Pinpoint the cell where the given text exists, returning its (X, Y) midpoint coordinate. 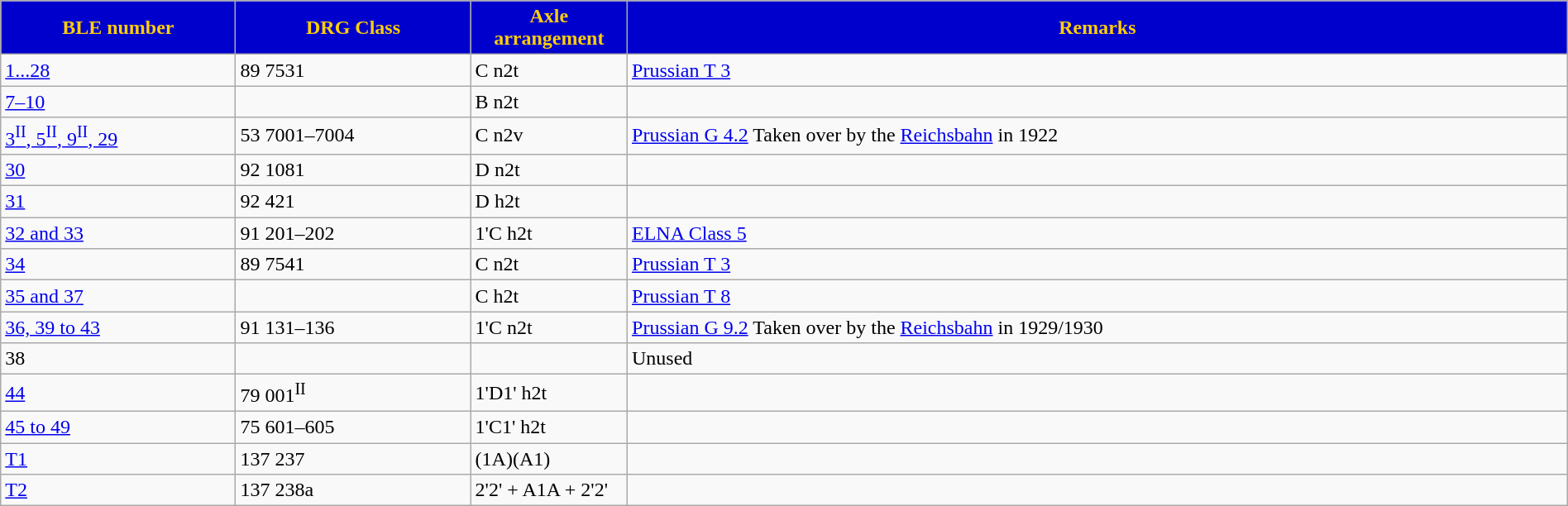
35 and 37 (118, 296)
3II, 5II, 9II, 29 (118, 136)
ELNA Class 5 (1098, 233)
(1A)(A1) (549, 459)
92 1081 (353, 169)
91 131–136 (353, 327)
Prussian T 8 (1098, 296)
Axle arrangement (549, 28)
38 (118, 359)
BLE number (118, 28)
137 237 (353, 459)
45 to 49 (118, 427)
Remarks (1098, 28)
1'C n2t (549, 327)
T1 (118, 459)
89 7531 (353, 70)
92 421 (353, 202)
Prussian G 9.2 Taken over by the Reichsbahn in 1929/1930 (1098, 327)
T2 (118, 490)
B n2t (549, 102)
D h2t (549, 202)
Unused (1098, 359)
C h2t (549, 296)
91 201–202 (353, 233)
34 (118, 265)
36, 39 to 43 (118, 327)
D n2t (549, 169)
1'C h2t (549, 233)
32 and 33 (118, 233)
7–10 (118, 102)
1...28 (118, 70)
2'2' + A1A + 2'2' (549, 490)
Prussian G 4.2 Taken over by the Reichsbahn in 1922 (1098, 136)
89 7541 (353, 265)
1'D1' h2t (549, 394)
DRG Class (353, 28)
C n2v (549, 136)
75 601–605 (353, 427)
79 001II (353, 394)
1'C1' h2t (549, 427)
137 238a (353, 490)
30 (118, 169)
31 (118, 202)
44 (118, 394)
53 7001–7004 (353, 136)
